Determine the [X, Y] coordinate at the center of the cell enclosing the given text.  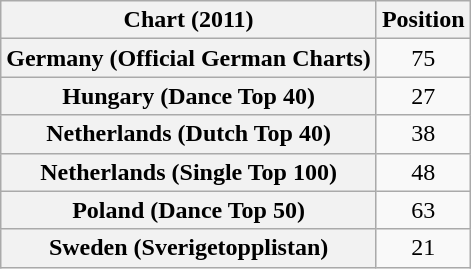
Chart (2011) [189, 20]
21 [423, 248]
Position [423, 20]
Germany (Official German Charts) [189, 58]
Netherlands (Dutch Top 40) [189, 134]
Hungary (Dance Top 40) [189, 96]
Netherlands (Single Top 100) [189, 172]
Poland (Dance Top 50) [189, 210]
Sweden (Sverigetopplistan) [189, 248]
27 [423, 96]
63 [423, 210]
48 [423, 172]
75 [423, 58]
38 [423, 134]
